Find where the given text appears and provide that cell's center as [x, y] coordinate. 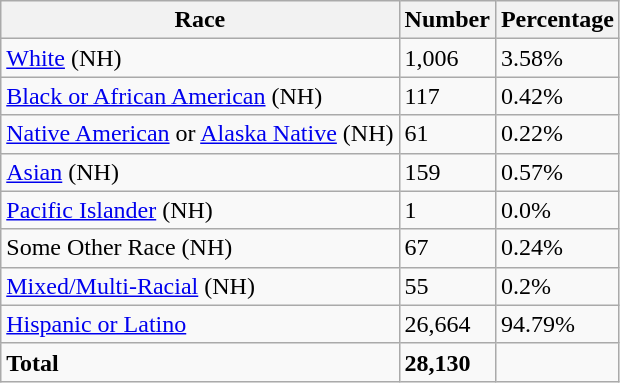
Asian (NH) [200, 172]
Percentage [557, 20]
Some Other Race (NH) [200, 248]
Pacific Islander (NH) [200, 210]
0.2% [557, 286]
55 [447, 286]
Total [200, 362]
Native American or Alaska Native (NH) [200, 134]
Race [200, 20]
Hispanic or Latino [200, 324]
94.79% [557, 324]
61 [447, 134]
Mixed/Multi-Racial (NH) [200, 286]
0.0% [557, 210]
0.42% [557, 96]
117 [447, 96]
0.24% [557, 248]
3.58% [557, 58]
26,664 [447, 324]
0.57% [557, 172]
1,006 [447, 58]
Black or African American (NH) [200, 96]
1 [447, 210]
28,130 [447, 362]
67 [447, 248]
White (NH) [200, 58]
Number [447, 20]
159 [447, 172]
0.22% [557, 134]
